Provide the [x, y] coordinate of the cell's center where the given text is located.  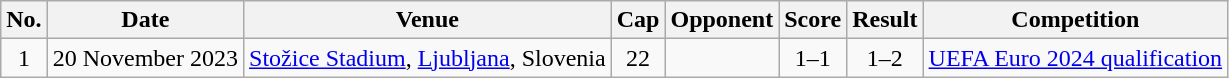
1–1 [813, 58]
1 [24, 58]
Score [813, 20]
1–2 [885, 58]
Opponent [722, 20]
UEFA Euro 2024 qualification [1076, 58]
Stožice Stadium, Ljubljana, Slovenia [428, 58]
No. [24, 20]
20 November 2023 [145, 58]
Venue [428, 20]
22 [638, 58]
Date [145, 20]
Result [885, 20]
Cap [638, 20]
Competition [1076, 20]
